Capture the cell that displays the provided text and extract its [X, Y] central coordinate. 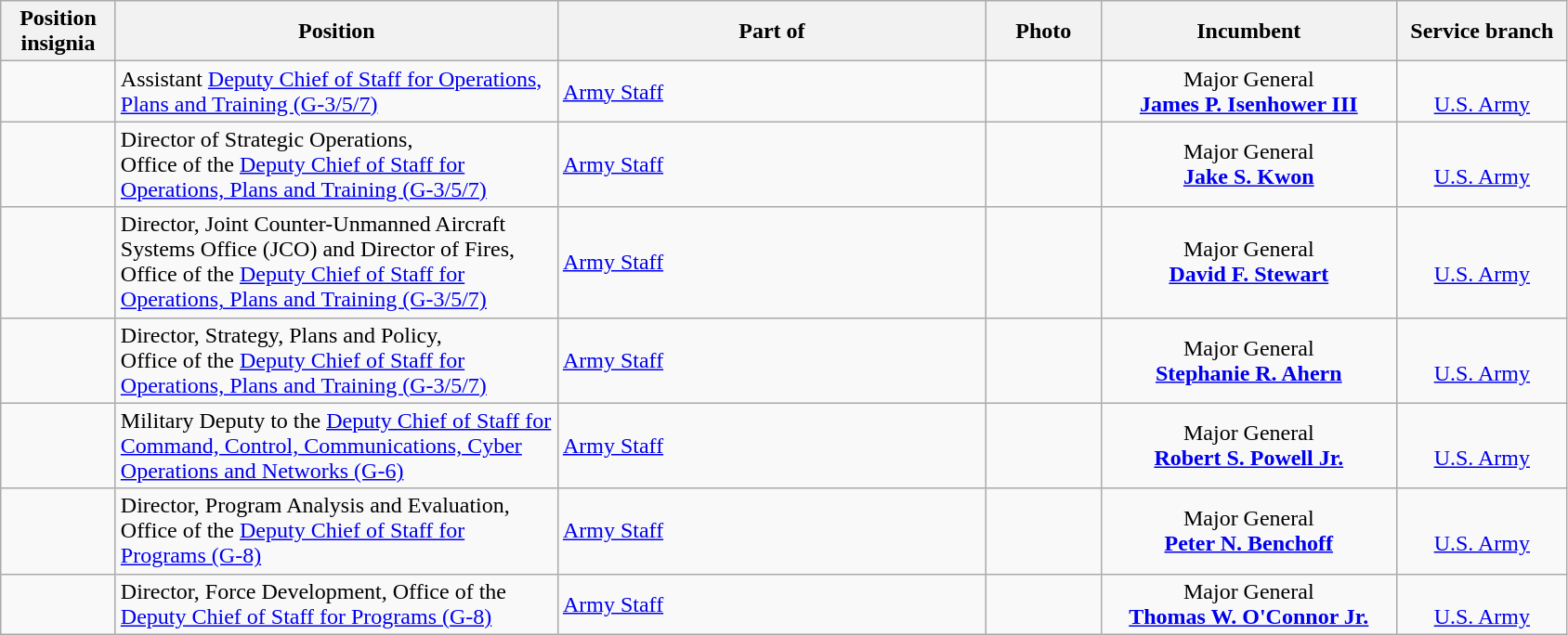
Director, Force Development, Office of the Deputy Chief of Staff for Programs (G-8) [336, 603]
Director of Strategic Operations,Office of the Deputy Chief of Staff for Operations, Plans and Training (G-3/5/7) [336, 164]
Position [336, 32]
Service branch [1483, 32]
Major GeneralJames P. Isenhower III [1248, 91]
Photo [1043, 32]
Military Deputy to the Deputy Chief of Staff for Command, Control, Communications, Cyber Operations and Networks (G-6) [336, 446]
Director, Program Analysis and Evaluation, Office of the Deputy Chief of Staff for Programs (G-8) [336, 531]
Assistant Deputy Chief of Staff for Operations, Plans and Training (G-3/5/7) [336, 91]
Major GeneralDavid F. Stewart [1248, 262]
Major GeneralJake S. Kwon [1248, 164]
Director, Strategy, Plans and Policy,Office of the Deputy Chief of Staff for Operations, Plans and Training (G-3/5/7) [336, 360]
Major GeneralRobert S. Powell Jr. [1248, 446]
Position insignia [59, 32]
Incumbent [1248, 32]
Major GeneralThomas W. O'Connor Jr. [1248, 603]
Part of [771, 32]
Major GeneralStephanie R. Ahern [1248, 360]
Major GeneralPeter N. Benchoff [1248, 531]
